For the text-containing cell, return its midpoint in [x, y] coordinate format. 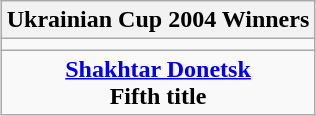
Ukrainian Cup 2004 Winners [158, 20]
Shakhtar DonetskFifth title [158, 82]
